Scan for the cell matching the given text and deliver its [X, Y] coordinate at center. 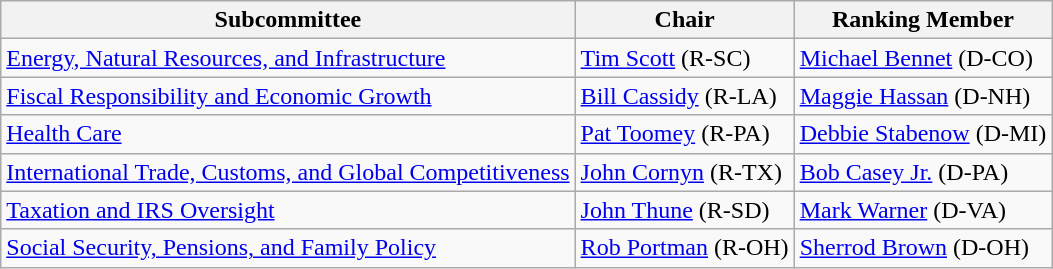
John Cornyn (R-TX) [684, 172]
Subcommittee [288, 20]
Taxation and IRS Oversight [288, 210]
International Trade, Customs, and Global Competitiveness [288, 172]
Sherrod Brown (D-OH) [923, 248]
Fiscal Responsibility and Economic Growth [288, 96]
Rob Portman (R-OH) [684, 248]
Maggie Hassan (D-NH) [923, 96]
Social Security, Pensions, and Family Policy [288, 248]
Chair [684, 20]
Debbie Stabenow (D-MI) [923, 134]
Energy, Natural Resources, and Infrastructure [288, 58]
Michael Bennet (D-CO) [923, 58]
Bill Cassidy (R-LA) [684, 96]
Tim Scott (R-SC) [684, 58]
John Thune (R-SD) [684, 210]
Pat Toomey (R-PA) [684, 134]
Health Care [288, 134]
Mark Warner (D-VA) [923, 210]
Ranking Member [923, 20]
Bob Casey Jr. (D-PA) [923, 172]
